Scan for the cell matching the given text and deliver its (X, Y) coordinate at center. 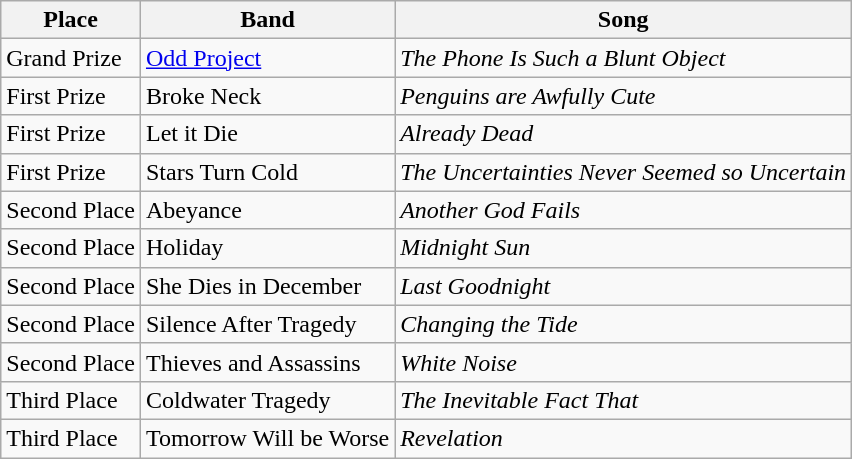
The Inevitable Fact That (624, 400)
Broke Neck (267, 96)
The Uncertainties Never Seemed so Uncertain (624, 172)
Coldwater Tragedy (267, 400)
Grand Prize (71, 58)
Stars Turn Cold (267, 172)
Penguins are Awfully Cute (624, 96)
Thieves and Assassins (267, 362)
Tomorrow Will be Worse (267, 438)
Place (71, 20)
White Noise (624, 362)
Let it Die (267, 134)
Revelation (624, 438)
Odd Project (267, 58)
Already Dead (624, 134)
Band (267, 20)
She Dies in December (267, 286)
Midnight Sun (624, 248)
Changing the Tide (624, 324)
Song (624, 20)
Silence After Tragedy (267, 324)
Last Goodnight (624, 286)
Abeyance (267, 210)
Another God Fails (624, 210)
The Phone Is Such a Blunt Object (624, 58)
Holiday (267, 248)
